Locate the cell with the specified text and output its [X, Y] center coordinate. 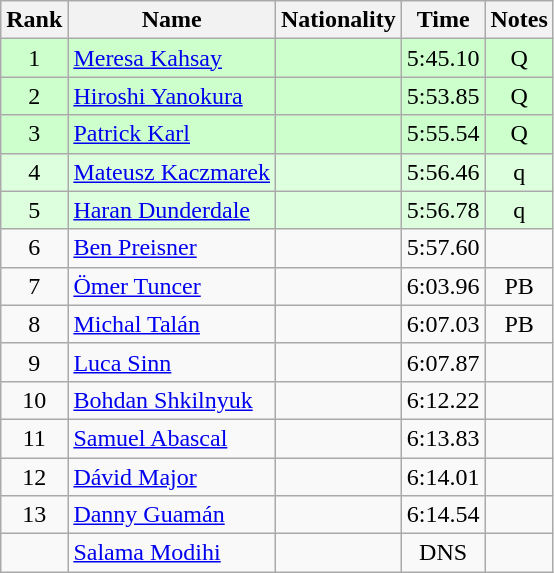
5:53.85 [443, 96]
6:13.83 [443, 438]
5:57.60 [443, 248]
Patrick Karl [172, 134]
5:56.46 [443, 172]
6:14.54 [443, 515]
Meresa Kahsay [172, 58]
4 [34, 172]
5:55.54 [443, 134]
6:07.87 [443, 362]
DNS [443, 553]
2 [34, 96]
Salama Modihi [172, 553]
Time [443, 20]
6 [34, 248]
6:12.22 [443, 400]
6:07.03 [443, 324]
Haran Dunderdale [172, 210]
Bohdan Shkilnyuk [172, 400]
5:56.78 [443, 210]
6:14.01 [443, 477]
8 [34, 324]
3 [34, 134]
Rank [34, 20]
6:03.96 [443, 286]
Michal Talán [172, 324]
Ömer Tuncer [172, 286]
Ben Preisner [172, 248]
Nationality [338, 20]
13 [34, 515]
Danny Guamán [172, 515]
11 [34, 438]
Mateusz Kaczmarek [172, 172]
Notes [519, 20]
7 [34, 286]
Samuel Abascal [172, 438]
Dávid Major [172, 477]
12 [34, 477]
5:45.10 [443, 58]
Hiroshi Yanokura [172, 96]
9 [34, 362]
10 [34, 400]
Name [172, 20]
1 [34, 58]
5 [34, 210]
Luca Sinn [172, 362]
